Identify which cell holds the provided text, then report its (x, y) central coordinate. 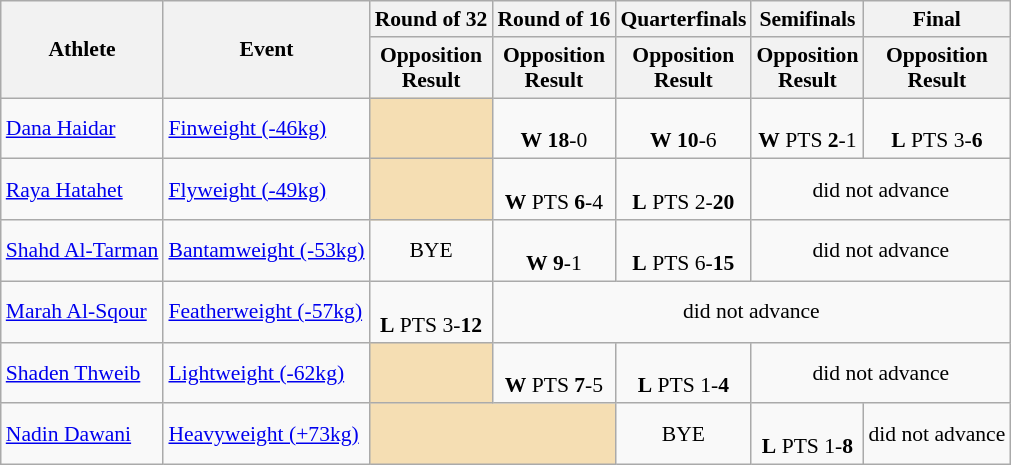
Round of 32 (432, 19)
W 9-1 (554, 250)
Quarterfinals (683, 19)
W PTS 2-1 (807, 128)
W 18-0 (554, 128)
Heavyweight (+73kg) (266, 434)
L PTS 3-6 (936, 128)
L PTS 1-4 (683, 372)
L PTS 2-20 (683, 190)
W PTS 7-5 (554, 372)
W PTS 6-4 (554, 190)
Dana Haidar (82, 128)
Bantamweight (-53kg) (266, 250)
L PTS 1-8 (807, 434)
L PTS 6-15 (683, 250)
L PTS 3-12 (432, 312)
Nadin Dawani (82, 434)
Event (266, 50)
Semifinals (807, 19)
Featherweight (-57kg) (266, 312)
Raya Hatahet (82, 190)
Round of 16 (554, 19)
Lightweight (-62kg) (266, 372)
Shahd Al-Tarman (82, 250)
W 10-6 (683, 128)
Final (936, 19)
Flyweight (-49kg) (266, 190)
Marah Al-Sqour (82, 312)
Shaden Thweib (82, 372)
Athlete (82, 50)
Finweight (-46kg) (266, 128)
